From the cell containing the given text, extract its center point as (X, Y) coordinate. 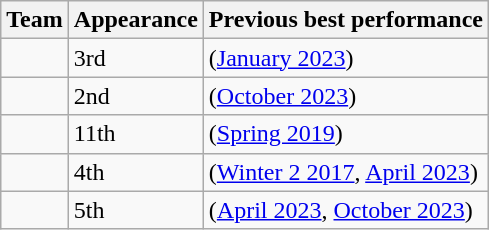
Previous best performance (346, 20)
2nd (136, 96)
(October 2023) (346, 96)
Appearance (136, 20)
Team (35, 20)
4th (136, 172)
(Winter 2 2017, April 2023) (346, 172)
5th (136, 210)
(January 2023) (346, 58)
3rd (136, 58)
(April 2023, October 2023) (346, 210)
(Spring 2019) (346, 134)
11th (136, 134)
